Return [x, y] of the center of cell containing provided text 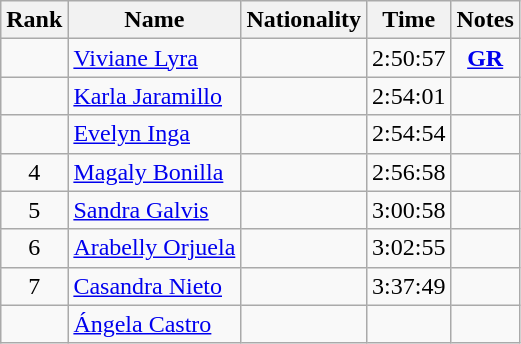
Arabelly Orjuela [154, 248]
Name [154, 20]
3:37:49 [409, 286]
Ángela Castro [154, 324]
2:54:01 [409, 96]
Rank [34, 20]
GR [485, 58]
Notes [485, 20]
Casandra Nieto [154, 286]
Evelyn Inga [154, 134]
3:02:55 [409, 248]
Nationality [304, 20]
5 [34, 210]
Sandra Galvis [154, 210]
2:50:57 [409, 58]
4 [34, 172]
Viviane Lyra [154, 58]
2:56:58 [409, 172]
7 [34, 286]
Time [409, 20]
Magaly Bonilla [154, 172]
6 [34, 248]
2:54:54 [409, 134]
3:00:58 [409, 210]
Karla Jaramillo [154, 96]
